Return [X, Y] of the center of cell containing provided text 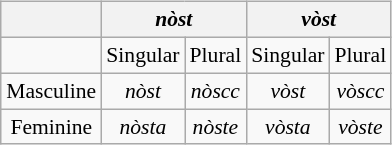
nòscc [216, 91]
vòsta [288, 127]
vòscc [361, 91]
Masculine [51, 91]
nòsta [142, 127]
Feminine [51, 127]
nòste [216, 127]
vòste [361, 127]
